Output the (x, y) coordinate of the center of the cell containing the given text.  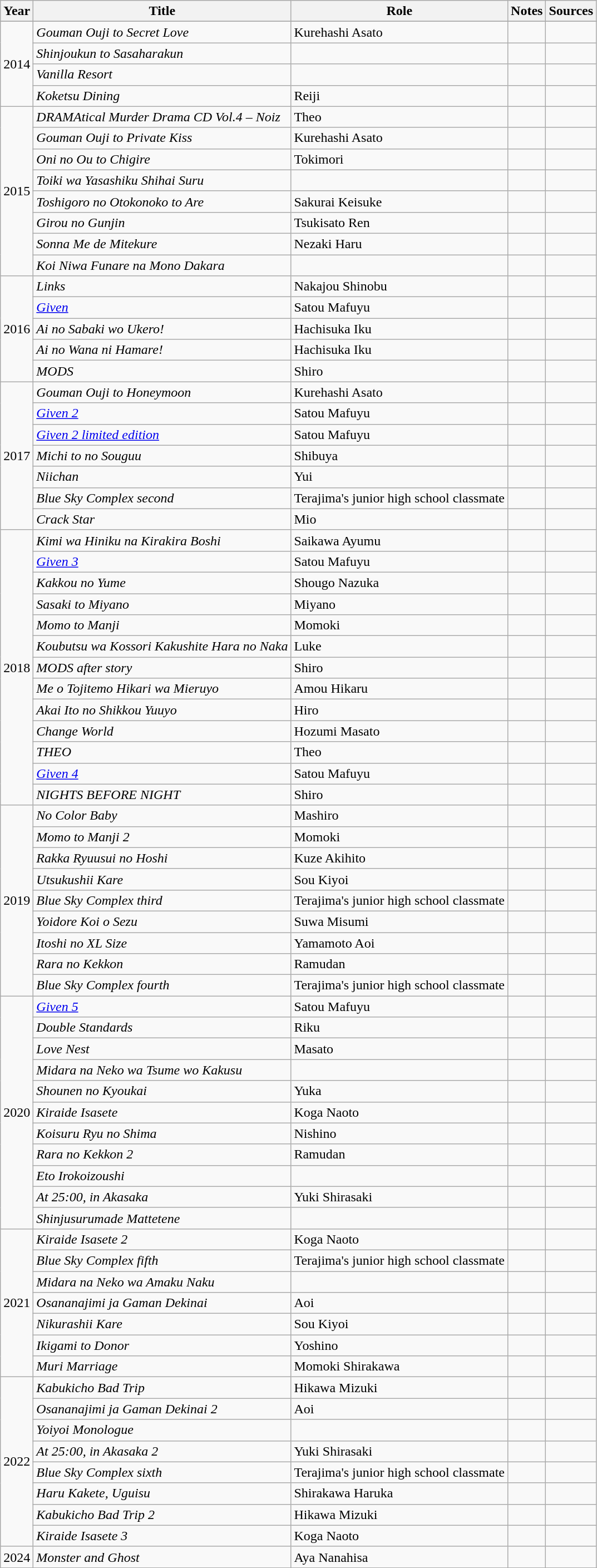
Kabukicho Bad Trip (162, 1388)
Yoiyoi Monologue (162, 1430)
Shirakawa Haruka (399, 1493)
Hozumi Masato (399, 731)
2024 (17, 1557)
Toiki wa Yasashiku Shihai Suru (162, 180)
Change World (162, 731)
DRAMAtical Murder Drama CD Vol.4 – Noiz (162, 117)
Links (162, 287)
Blue Sky Complex third (162, 900)
Koi Niwa Funare na Mono Dakara (162, 265)
Given 3 (162, 561)
Blue Sky Complex sixth (162, 1472)
Ai no Sabaki wo Ukero! (162, 329)
Michi to no Souguu (162, 456)
Aya Nanahisa (399, 1557)
Nishino (399, 1133)
No Color Baby (162, 816)
Hiro (399, 710)
Given (162, 308)
NIGHTS BEFORE NIGHT (162, 795)
Kiraide Isasete 2 (162, 1239)
Haru Kakete, Uguisu (162, 1493)
Tokimori (399, 159)
Tsukisato Ren (399, 223)
2020 (17, 1113)
Sasaki to Miyano (162, 604)
Year (17, 11)
Ai no Wana ni Hamare! (162, 350)
Koubutsu wa Kossori Kakushite Hara no Naka (162, 647)
Blue Sky Complex fourth (162, 985)
Kabukicho Bad Trip 2 (162, 1515)
Sources (571, 11)
MODS (162, 371)
Eto Irokoizoushi (162, 1176)
Akai Ito no Shikkou Yuuyo (162, 710)
2019 (17, 900)
2021 (17, 1303)
Niichan (162, 477)
Miyano (399, 604)
Gouman Ouji to Private Kiss (162, 138)
Koketsu Dining (162, 96)
Rara no Kekkon (162, 964)
Shounen no Kyoukai (162, 1091)
Blue Sky Complex second (162, 498)
2015 (17, 191)
Ikigami to Donor (162, 1345)
Crack Star (162, 519)
Yamamoto Aoi (399, 943)
Given 4 (162, 773)
Rara no Kekkon 2 (162, 1155)
Riku (399, 1028)
Nezaki Haru (399, 244)
Notes (527, 11)
2014 (17, 64)
Mio (399, 519)
2018 (17, 668)
Yoshino (399, 1345)
At 25:00, in Akasaka (162, 1197)
Given 5 (162, 1007)
Vanilla Resort (162, 75)
Masato (399, 1049)
Rakka Ryuusui no Hoshi (162, 858)
Muri Marriage (162, 1367)
Shougo Nazuka (399, 583)
Shinjusurumade Mattetene (162, 1218)
Mashiro (399, 816)
Osananajimi ja Gaman Dekinai (162, 1303)
Toshigoro no Otokonoko to Are (162, 201)
Gouman Ouji to Secret Love (162, 32)
Kiraide Isasete (162, 1112)
Kiraide Isasete 3 (162, 1536)
Given 2 limited edition (162, 435)
Yuka (399, 1091)
Midara na Neko wa Amaku Naku (162, 1281)
Shinjoukun to Sasaharakun (162, 53)
Suwa Misumi (399, 921)
Nikurashii Kare (162, 1324)
Momoki Shirakawa (399, 1367)
Me o Tojitemo Hikari wa Mieruyo (162, 689)
Given 2 (162, 413)
Double Standards (162, 1028)
Sonna Me de Mitekure (162, 244)
MODS after story (162, 668)
THEO (162, 752)
Blue Sky Complex fifth (162, 1260)
Love Nest (162, 1049)
Utsukushii Kare (162, 879)
Yoidore Koi o Sezu (162, 921)
Title (162, 11)
Kuze Akihito (399, 858)
Amou Hikaru (399, 689)
Saikawa Ayumu (399, 540)
Koisuru Ryu no Shima (162, 1133)
Kakkou no Yume (162, 583)
Midara na Neko wa Tsume wo Kakusu (162, 1070)
2022 (17, 1462)
Luke (399, 647)
2017 (17, 456)
Kimi wa Hiniku na Kirakira Boshi (162, 540)
Shibuya (399, 456)
Girou no Gunjin (162, 223)
Monster and Ghost (162, 1557)
Yui (399, 477)
Nakajou Shinobu (399, 287)
Itoshi no XL Size (162, 943)
Gouman Ouji to Honeymoon (162, 392)
Sakurai Keisuke (399, 201)
Role (399, 11)
At 25:00, in Akasaka 2 (162, 1451)
Momo to Manji (162, 625)
Momo to Manji 2 (162, 837)
2016 (17, 329)
Osananajimi ja Gaman Dekinai 2 (162, 1409)
Reiji (399, 96)
Oni no Ou to Chigire (162, 159)
